Find where the given text appears and provide that cell's center as (X, Y) coordinate. 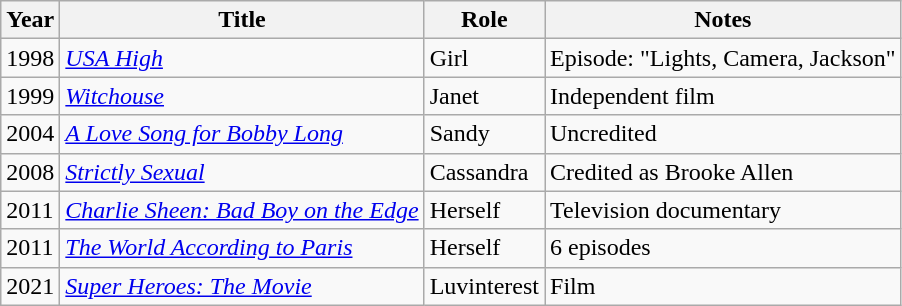
Strictly Sexual (242, 172)
Uncredited (722, 134)
Sandy (484, 134)
Independent film (722, 96)
Credited as Brooke Allen (722, 172)
1998 (30, 58)
Film (722, 286)
Luvinterest (484, 286)
Role (484, 20)
Charlie Sheen: Bad Boy on the Edge (242, 210)
Title (242, 20)
Notes (722, 20)
Witchouse (242, 96)
2021 (30, 286)
1999 (30, 96)
Girl (484, 58)
Super Heroes: The Movie (242, 286)
2004 (30, 134)
Cassandra (484, 172)
Janet (484, 96)
A Love Song for Bobby Long (242, 134)
2008 (30, 172)
The World According to Paris (242, 248)
USA High (242, 58)
6 episodes (722, 248)
Episode: "Lights, Camera, Jackson" (722, 58)
Television documentary (722, 210)
Year (30, 20)
